Identify which cell holds the provided text, then report its (X, Y) central coordinate. 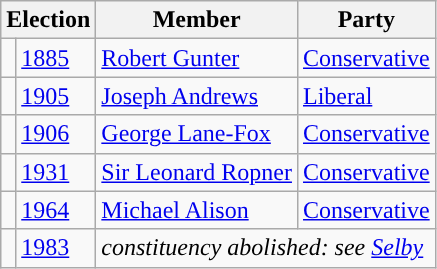
1885 (56, 58)
Michael Alison (197, 210)
Liberal (366, 96)
1983 (56, 248)
George Lane-Fox (197, 134)
1906 (56, 134)
1931 (56, 172)
1905 (56, 96)
Member (197, 20)
Sir Leonard Ropner (197, 172)
1964 (56, 210)
Party (366, 20)
Joseph Andrews (197, 96)
constituency abolished: see Selby (266, 248)
Election (48, 20)
Robert Gunter (197, 58)
